Output the (x, y) coordinate of the center of the cell containing the given text.  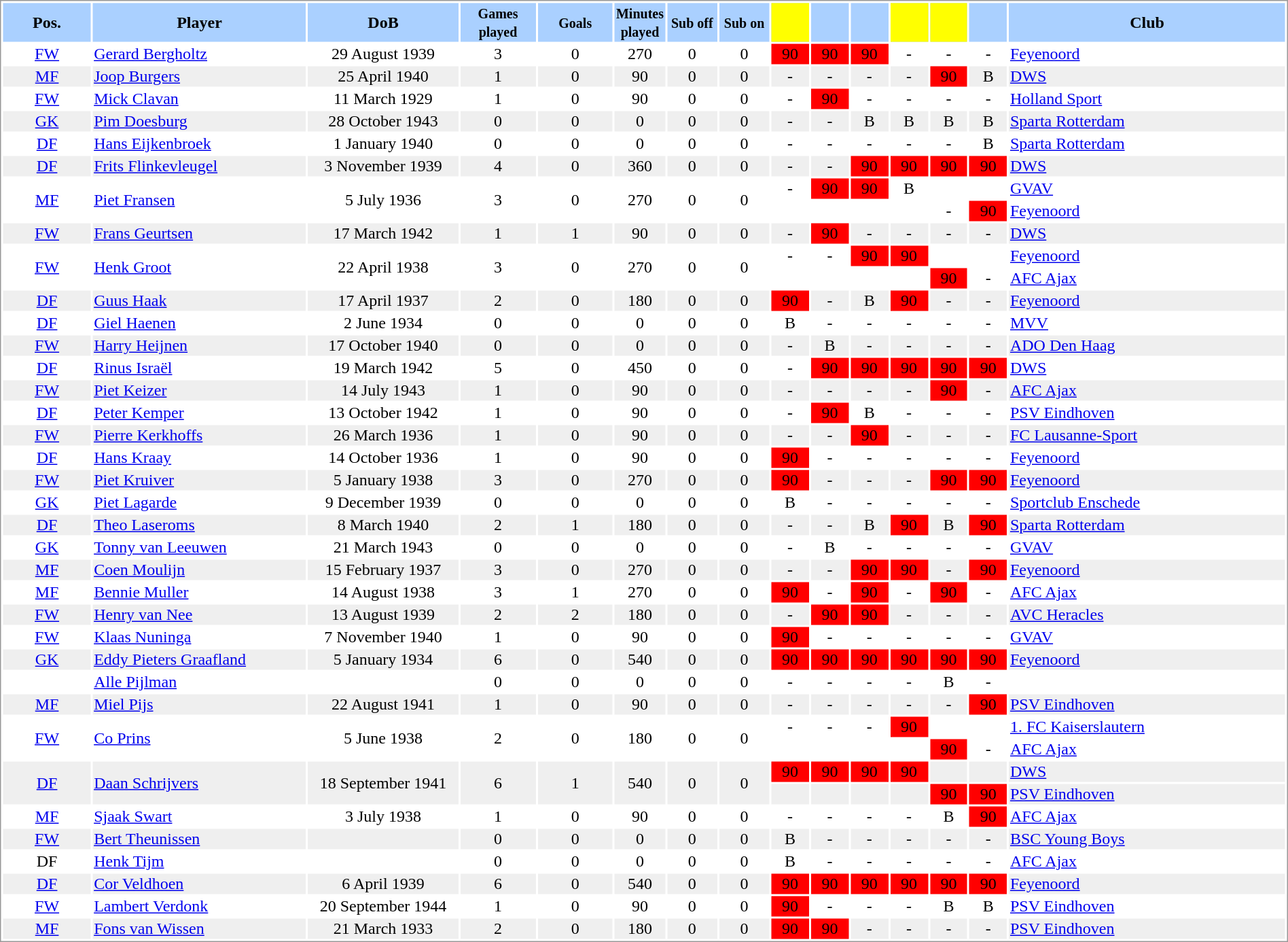
14 October 1936 (383, 457)
14 August 1938 (383, 592)
Joop Burgers (200, 77)
DoB (383, 22)
Goals (575, 22)
Piet Kruiver (200, 481)
Holland Sport (1147, 99)
13 October 1942 (383, 413)
2 June 1934 (383, 323)
9 December 1939 (383, 502)
Pos. (46, 22)
Co Prins (200, 738)
19 March 1942 (383, 368)
Henry van Nee (200, 615)
15 February 1937 (383, 570)
Henk Tijm (200, 861)
21 March 1943 (383, 547)
Miel Pijs (200, 705)
5 January 1934 (383, 660)
Gamesplayed (499, 22)
28 October 1943 (383, 122)
22 April 1938 (383, 268)
Cor Veldhoen (200, 884)
Pim Doesburg (200, 122)
6 April 1939 (383, 884)
21 March 1933 (383, 929)
13 August 1939 (383, 615)
5 July 1936 (383, 200)
1 January 1940 (383, 143)
Fons van Wissen (200, 929)
5 (499, 368)
Sub on (745, 22)
Sportclub Enschede (1147, 502)
360 (640, 167)
17 October 1940 (383, 346)
11 March 1929 (383, 99)
18 September 1941 (383, 783)
Klaas Nuninga (200, 637)
26 March 1936 (383, 436)
Frans Geurtsen (200, 233)
Sub off (692, 22)
20 September 1944 (383, 906)
Piet Lagarde (200, 502)
5 June 1938 (383, 738)
Piet Fransen (200, 200)
Minutesplayed (640, 22)
Hans Eijkenbroek (200, 143)
14 July 1943 (383, 391)
Lambert Verdonk (200, 906)
Harry Heijnen (200, 346)
29 August 1939 (383, 54)
7 November 1940 (383, 637)
450 (640, 368)
Piet Keizer (200, 391)
17 April 1937 (383, 301)
17 March 1942 (383, 233)
1. FC Kaiserslautern (1147, 727)
3 July 1938 (383, 816)
Player (200, 22)
BSC Young Boys (1147, 839)
3 November 1939 (383, 167)
Frits Flinkevleugel (200, 167)
ADO Den Haag (1147, 346)
Rinus Israël (200, 368)
Sjaak Swart (200, 816)
Guus Haak (200, 301)
Coen Moulijn (200, 570)
MVV (1147, 323)
Theo Laseroms (200, 525)
Henk Groot (200, 268)
Tonny van Leeuwen (200, 547)
Mick Clavan (200, 99)
Pierre Kerkhoffs (200, 436)
Club (1147, 22)
Eddy Pieters Graafland (200, 660)
Hans Kraay (200, 457)
4 (499, 167)
Peter Kemper (200, 413)
AVC Heracles (1147, 615)
Bert Theunissen (200, 839)
Alle Pijlman (200, 682)
FC Lausanne-Sport (1147, 436)
25 April 1940 (383, 77)
8 March 1940 (383, 525)
Bennie Muller (200, 592)
Giel Haenen (200, 323)
Gerard Bergholtz (200, 54)
22 August 1941 (383, 705)
Daan Schrijvers (200, 783)
5 January 1938 (383, 481)
